For the text-containing cell, return its midpoint in [x, y] coordinate format. 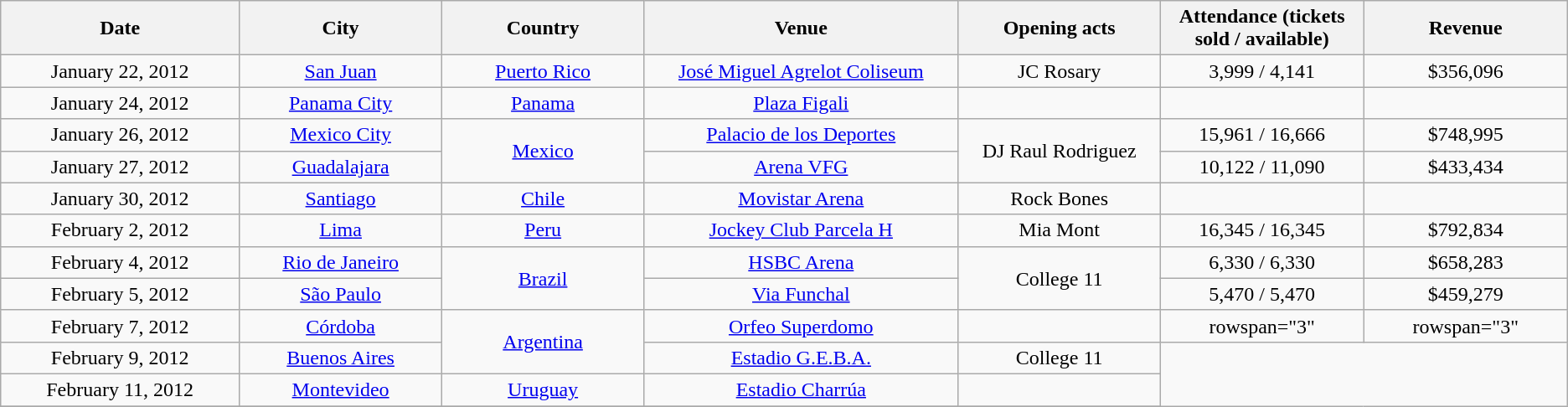
Panama [543, 103]
February 2, 2012 [121, 230]
Date [121, 28]
January 26, 2012 [121, 135]
February 7, 2012 [121, 326]
January 22, 2012 [121, 71]
Arena VFG [801, 167]
JC Rosary [1059, 71]
Opening acts [1059, 28]
Rock Bones [1059, 198]
January 24, 2012 [121, 103]
Palacio de los Deportes [801, 135]
16,345 / 16,345 [1261, 230]
Argentina [543, 342]
Revenue [1466, 28]
Via Funchal [801, 294]
6,330 / 6,330 [1261, 262]
Rio de Janeiro [340, 262]
Chile [543, 198]
Plaza Figali [801, 103]
São Paulo [340, 294]
Brazil [543, 278]
Panama City [340, 103]
Montevideo [340, 389]
$459,279 [1466, 294]
Mia Mont [1059, 230]
Puerto Rico [543, 71]
Córdoba [340, 326]
February 4, 2012 [121, 262]
HSBC Arena [801, 262]
5,470 / 5,470 [1261, 294]
January 30, 2012 [121, 198]
Santiago [340, 198]
January 27, 2012 [121, 167]
Country [543, 28]
Estadio G.E.B.A. [801, 358]
Uruguay [543, 389]
José Miguel Agrelot Coliseum [801, 71]
Movistar Arena [801, 198]
$792,834 [1466, 230]
February 5, 2012 [121, 294]
Mexico City [340, 135]
3,999 / 4,141 [1261, 71]
Buenos Aires [340, 358]
Jockey Club Parcela H [801, 230]
San Juan [340, 71]
Peru [543, 230]
15,961 / 16,666 [1261, 135]
$433,434 [1466, 167]
February 9, 2012 [121, 358]
10,122 / 11,090 [1261, 167]
Guadalajara [340, 167]
Attendance (tickets sold / available) [1261, 28]
Mexico [543, 151]
Estadio Charrúa [801, 389]
Venue [801, 28]
$658,283 [1466, 262]
February 11, 2012 [121, 389]
Orfeo Superdomo [801, 326]
$748,995 [1466, 135]
$356,096 [1466, 71]
DJ Raul Rodriguez [1059, 151]
Lima [340, 230]
City [340, 28]
